Locate the cell with the specified text and output its [x, y] center coordinate. 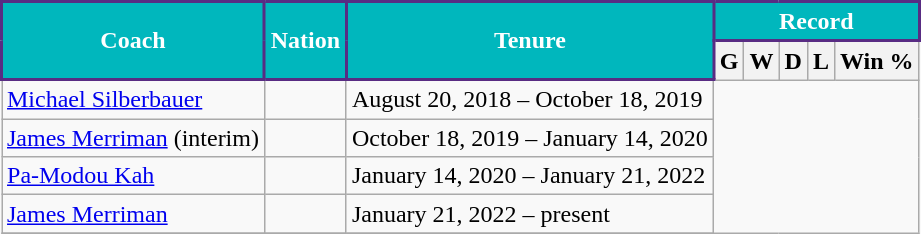
D [793, 60]
Michael Silberbauer [134, 100]
G [728, 60]
Win % [876, 60]
October 18, 2019 – January 14, 2020 [530, 138]
Nation [305, 41]
W [762, 60]
Tenure [530, 41]
Record [816, 22]
James Merriman [134, 214]
January 14, 2020 – January 21, 2022 [530, 176]
L [820, 60]
Coach [134, 41]
January 21, 2022 – present [530, 214]
Pa-Modou Kah [134, 176]
August 20, 2018 – October 18, 2019 [530, 100]
James Merriman (interim) [134, 138]
